Pinpoint the cell where the given text exists, returning its [X, Y] midpoint coordinate. 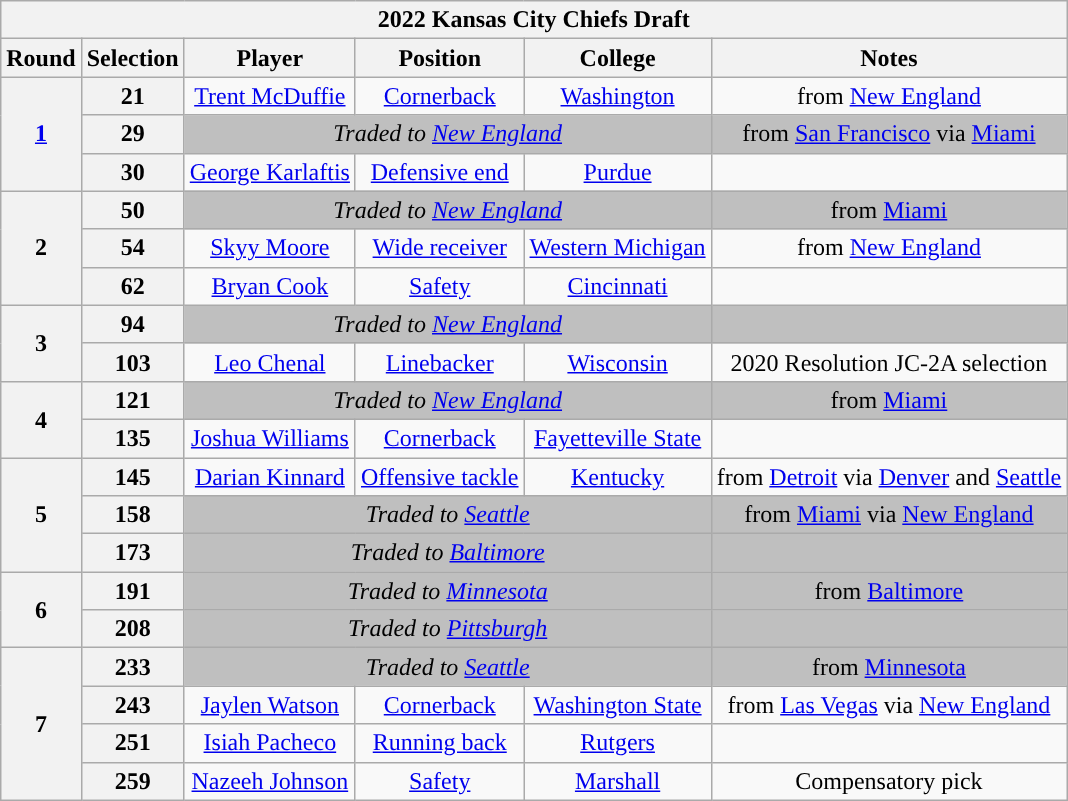
Round [41, 58]
Washington [618, 96]
29 [132, 134]
Trent McDuffie [270, 96]
from Las Vegas via New England [889, 705]
7 [41, 724]
4 [41, 419]
135 [132, 438]
Skyy Moore [270, 248]
from Baltimore [889, 591]
1 [41, 134]
243 [132, 705]
Fayetteville State [618, 438]
Defensive end [440, 172]
54 [132, 248]
2 [41, 248]
2022 Kansas City Chiefs Draft [534, 20]
191 [132, 591]
21 [132, 96]
Traded to Baltimore [448, 553]
Traded to Minnesota [448, 591]
from Detroit via Denver and Seattle [889, 477]
233 [132, 667]
Washington State [618, 705]
Darian Kinnard [270, 477]
Wisconsin [618, 362]
George Karlaftis [270, 172]
Nazeeh Johnson [270, 781]
121 [132, 400]
145 [132, 477]
Joshua Williams [270, 438]
Purdue [618, 172]
Jaylen Watson [270, 705]
Rutgers [618, 743]
from Minnesota [889, 667]
Cincinnati [618, 286]
259 [132, 781]
94 [132, 324]
Position [440, 58]
Running back [440, 743]
208 [132, 629]
103 [132, 362]
158 [132, 515]
College [618, 58]
Linebacker [440, 362]
Leo Chenal [270, 362]
62 [132, 286]
Isiah Pacheco [270, 743]
Wide receiver [440, 248]
Offensive tackle [440, 477]
from San Francisco via Miami [889, 134]
Kentucky [618, 477]
Selection [132, 58]
Bryan Cook [270, 286]
251 [132, 743]
Player [270, 58]
2020 Resolution JC-2A selection [889, 362]
Compensatory pick [889, 781]
5 [41, 515]
6 [41, 610]
173 [132, 553]
3 [41, 343]
Traded to Pittsburgh [448, 629]
50 [132, 210]
Marshall [618, 781]
from Miami via New England [889, 515]
Western Michigan [618, 248]
30 [132, 172]
Notes [889, 58]
